For the text-containing cell, return its midpoint in [X, Y] coordinate format. 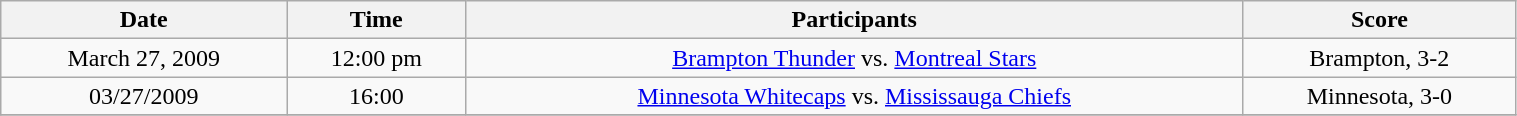
Brampton, 3-2 [1380, 58]
March 27, 2009 [144, 58]
Date [144, 20]
Score [1380, 20]
12:00 pm [376, 58]
Minnesota Whitecaps vs. Mississauga Chiefs [854, 96]
Participants [854, 20]
16:00 [376, 96]
Brampton Thunder vs. Montreal Stars [854, 58]
Time [376, 20]
Minnesota, 3-0 [1380, 96]
03/27/2009 [144, 96]
